Pinpoint the cell where the given text exists, returning its (x, y) midpoint coordinate. 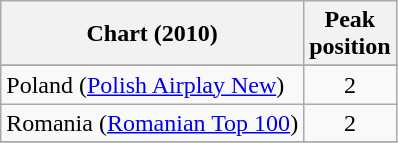
Romania (Romanian Top 100) (152, 123)
Poland (Polish Airplay New) (152, 85)
Chart (2010) (152, 34)
Peakposition (350, 34)
